Find where the given text appears and provide that cell's center as [x, y] coordinate. 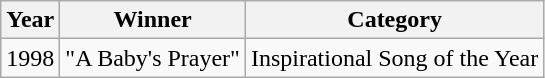
1998 [30, 58]
Year [30, 20]
Category [394, 20]
Winner [153, 20]
Inspirational Song of the Year [394, 58]
"A Baby's Prayer" [153, 58]
